Determine the [x, y] coordinate at the center of the cell enclosing the given text.  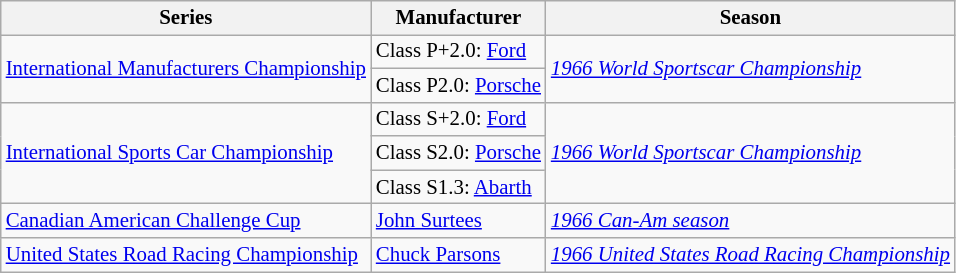
Season [750, 18]
Chuck Parsons [458, 255]
Class S+2.0: Ford [458, 119]
Series [186, 18]
John Surtees [458, 221]
Class P+2.0: Ford [458, 51]
Canadian American Challenge Cup [186, 221]
1966 United States Road Racing Championship [750, 255]
Class P2.0: Porsche [458, 85]
1966 Can-Am season [750, 221]
International Sports Car Championship [186, 153]
International Manufacturers Championship [186, 68]
Class S1.3: Abarth [458, 187]
Class S2.0: Porsche [458, 153]
United States Road Racing Championship [186, 255]
Manufacturer [458, 18]
